Output the (x, y) coordinate of the center of the cell containing the given text.  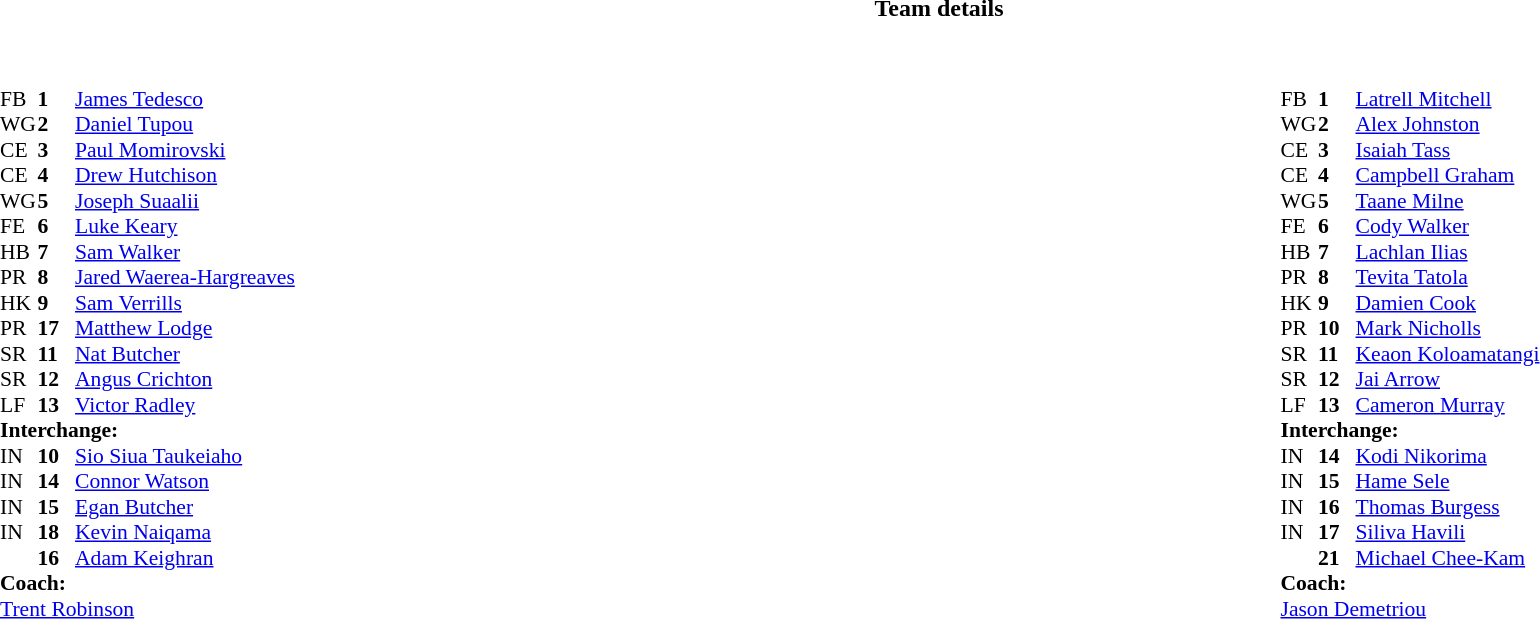
Campbell Graham (1447, 175)
Drew Hutchison (185, 175)
Tevita Tatola (1447, 277)
Cody Walker (1447, 227)
Sam Verrills (185, 303)
Connor Watson (185, 481)
Lachlan Ilias (1447, 252)
Adam Keighran (185, 558)
Angus Crichton (185, 379)
Mark Nicholls (1447, 329)
Matthew Lodge (185, 329)
18 (57, 533)
Latrell Mitchell (1447, 99)
Damien Cook (1447, 303)
Nat Butcher (185, 354)
Sio Siua Taukeiaho (185, 456)
Egan Butcher (185, 507)
Siliva Havili (1447, 533)
Kevin Naiqama (185, 533)
Keaon Koloamatangi (1447, 354)
Michael Chee-Kam (1447, 558)
Joseph Suaalii (185, 201)
Kodi Nikorima (1447, 456)
Victor Radley (185, 405)
Sam Walker (185, 252)
Thomas Burgess (1447, 507)
James Tedesco (185, 99)
Taane Milne (1447, 201)
Hame Sele (1447, 481)
21 (1337, 558)
Alex Johnston (1447, 125)
Jared Waerea-Hargreaves (185, 277)
Isaiah Tass (1447, 150)
Daniel Tupou (185, 125)
Paul Momirovski (185, 150)
Cameron Murray (1447, 405)
Jai Arrow (1447, 379)
Luke Keary (185, 227)
